Pinpoint the cell where the given text exists, returning its [x, y] midpoint coordinate. 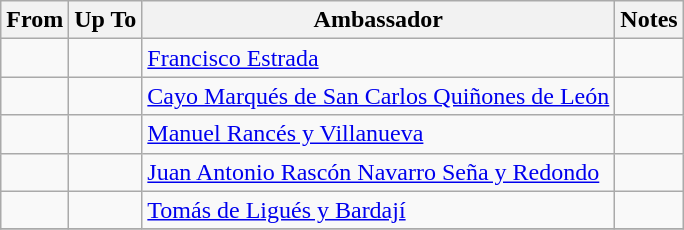
Tomás de Ligués y Bardají [378, 210]
Notes [649, 20]
Cayo Marqués de San Carlos Quiñones de León [378, 96]
Manuel Rancés y Villanueva [378, 134]
Ambassador [378, 20]
From [35, 20]
Up To [106, 20]
Juan Antonio Rascón Navarro Seña y Redondo [378, 172]
Francisco Estrada [378, 58]
